Output the (x, y) coordinate of the center of the cell containing the given text.  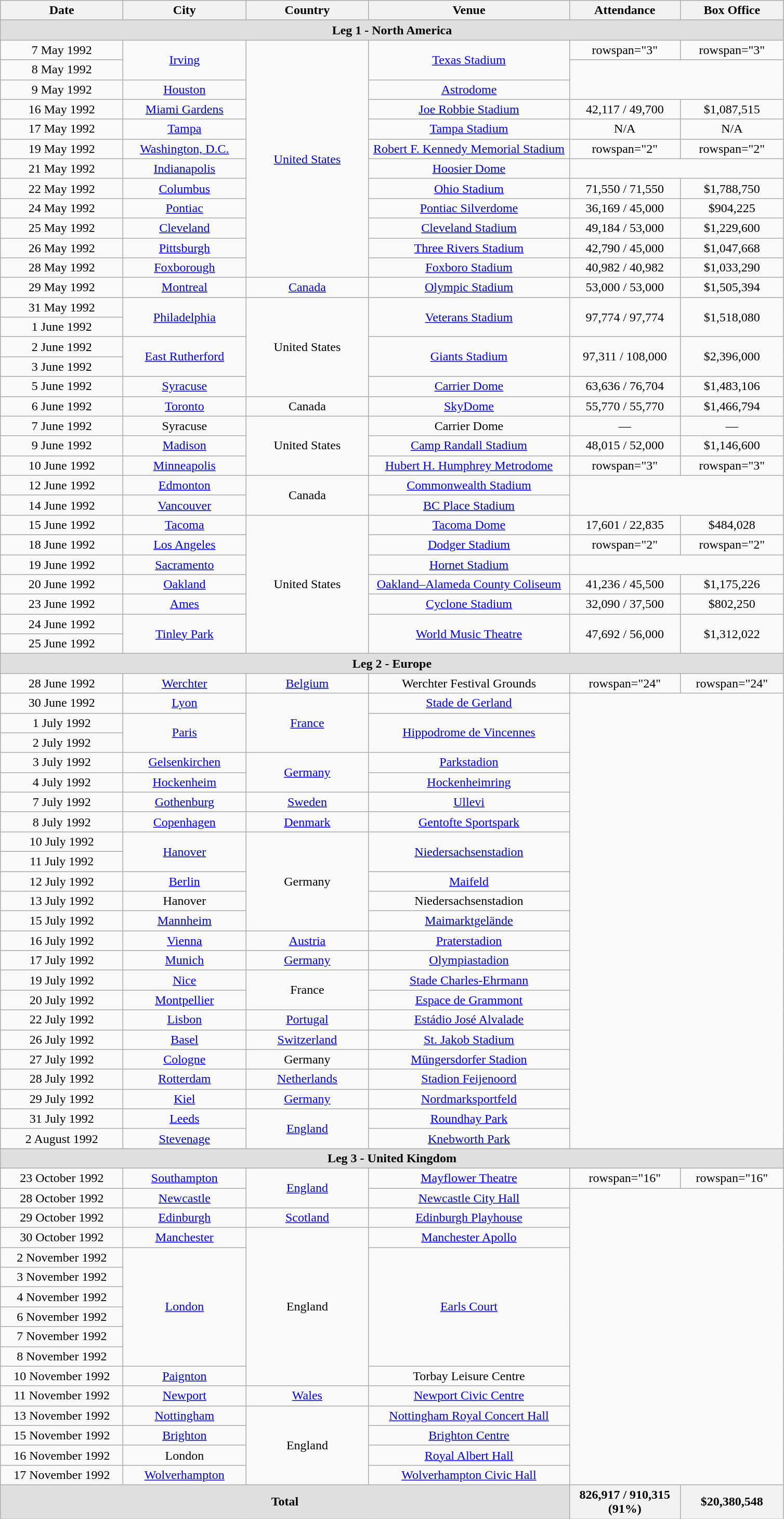
27 July 1992 (62, 1059)
25 June 1992 (62, 644)
Country (307, 10)
5 June 1992 (62, 386)
$1,312,022 (732, 634)
Attendance (625, 10)
11 November 1992 (62, 1396)
Stevenage (185, 1138)
20 July 1992 (62, 1000)
42,117 / 49,700 (625, 109)
Ohio Stadium (469, 188)
$1,146,600 (732, 446)
32,090 / 37,500 (625, 604)
Madison (185, 446)
3 July 1992 (62, 762)
26 July 1992 (62, 1040)
Espace de Grammont (469, 1000)
Paris (185, 733)
Vienna (185, 941)
Hoosier Dome (469, 168)
Tinley Park (185, 634)
Gentofte Sportspark (469, 822)
18 June 1992 (62, 544)
Lyon (185, 703)
Leg 1 - North America (392, 30)
Joe Robbie Stadium (469, 109)
7 July 1992 (62, 802)
28 May 1992 (62, 268)
2 July 1992 (62, 743)
7 May 1992 (62, 50)
Leg 3 - United Kingdom (392, 1158)
Manchester Apollo (469, 1238)
1 June 1992 (62, 327)
$1,033,290 (732, 268)
Cyclone Stadium (469, 604)
$904,225 (732, 208)
7 November 1992 (62, 1336)
2 August 1992 (62, 1138)
8 July 1992 (62, 822)
Cologne (185, 1059)
Columbus (185, 188)
Cleveland Stadium (469, 228)
14 June 1992 (62, 505)
Berlin (185, 881)
29 October 1992 (62, 1218)
Tacoma Dome (469, 525)
3 November 1992 (62, 1277)
13 November 1992 (62, 1416)
Stade Charles-Ehrmann (469, 980)
Basel (185, 1040)
11 July 1992 (62, 861)
25 May 1992 (62, 228)
Leg 2 - Europe (392, 664)
Tacoma (185, 525)
Newcastle City Hall (469, 1198)
Vancouver (185, 505)
15 July 1992 (62, 921)
48,015 / 52,000 (625, 446)
Robert F. Kennedy Memorial Stadium (469, 149)
3 June 1992 (62, 367)
Camp Randall Stadium (469, 446)
$2,396,000 (732, 357)
City (185, 10)
Newport (185, 1396)
World Music Theatre (469, 634)
Brighton (185, 1435)
Montpellier (185, 1000)
Hockenheim (185, 782)
28 October 1992 (62, 1198)
26 May 1992 (62, 248)
$20,380,548 (732, 1502)
Indianapolis (185, 168)
6 November 1992 (62, 1317)
Box Office (732, 10)
9 May 1992 (62, 89)
97,774 / 97,774 (625, 317)
49,184 / 53,000 (625, 228)
Nordmarksportfeld (469, 1099)
Knebworth Park (469, 1138)
8 May 1992 (62, 70)
28 July 1992 (62, 1079)
Date (62, 10)
Sacramento (185, 564)
22 May 1992 (62, 188)
55,770 / 55,770 (625, 406)
$1,087,515 (732, 109)
Gothenburg (185, 802)
2 June 1992 (62, 347)
30 June 1992 (62, 703)
2 November 1992 (62, 1257)
Houston (185, 89)
16 November 1992 (62, 1455)
Maimarktgelände (469, 921)
Irving (185, 60)
17 November 1992 (62, 1475)
41,236 / 45,500 (625, 585)
7 June 1992 (62, 426)
Mayflower Theatre (469, 1178)
Olympic Stadium (469, 288)
Commonwealth Stadium (469, 485)
Venue (469, 10)
Newcastle (185, 1198)
Edinburgh (185, 1218)
13 July 1992 (62, 901)
Rotterdam (185, 1079)
$1,229,600 (732, 228)
East Rutherford (185, 357)
23 October 1992 (62, 1178)
Edinburgh Playhouse (469, 1218)
Switzerland (307, 1040)
Mannheim (185, 921)
$1,518,080 (732, 317)
Leeds (185, 1119)
17 July 1992 (62, 960)
$484,028 (732, 525)
Hippodrome de Vincennes (469, 733)
Paignton (185, 1376)
Maifeld (469, 881)
Werchter Festival Grounds (469, 683)
71,550 / 71,550 (625, 188)
Werchter (185, 683)
BC Place Stadium (469, 505)
Earls Court (469, 1307)
Brighton Centre (469, 1435)
Giants Stadium (469, 357)
Montreal (185, 288)
Southampton (185, 1178)
Toronto (185, 406)
22 July 1992 (62, 1020)
Oakland (185, 585)
Nottingham (185, 1416)
Astrodome (469, 89)
1 July 1992 (62, 723)
Netherlands (307, 1079)
Denmark (307, 822)
36,169 / 45,000 (625, 208)
$1,788,750 (732, 188)
10 June 1992 (62, 465)
17 May 1992 (62, 129)
Copenhagen (185, 822)
Texas Stadium (469, 60)
29 May 1992 (62, 288)
47,692 / 56,000 (625, 634)
$1,505,394 (732, 288)
Foxborough (185, 268)
Ullevi (469, 802)
Roundhay Park (469, 1119)
Foxboro Stadium (469, 268)
$1,175,226 (732, 585)
24 May 1992 (62, 208)
Hockenheimring (469, 782)
Tampa Stadium (469, 129)
10 July 1992 (62, 841)
24 June 1992 (62, 624)
Pontiac (185, 208)
17,601 / 22,835 (625, 525)
9 June 1992 (62, 446)
42,790 / 45,000 (625, 248)
Pontiac Silverdome (469, 208)
826,917 / 910,315 (91%) (625, 1502)
19 July 1992 (62, 980)
Miami Gardens (185, 109)
Estádio José Alvalade (469, 1020)
Wolverhampton (185, 1475)
Veterans Stadium (469, 317)
Oakland–Alameda County Coliseum (469, 585)
53,000 / 53,000 (625, 288)
$1,047,668 (732, 248)
97,311 / 108,000 (625, 357)
12 June 1992 (62, 485)
Torbay Leisure Centre (469, 1376)
Royal Albert Hall (469, 1455)
Hornet Stadium (469, 564)
6 June 1992 (62, 406)
Total (285, 1502)
Nottingham Royal Concert Hall (469, 1416)
8 November 1992 (62, 1356)
4 November 1992 (62, 1297)
Stade de Gerland (469, 703)
Stadion Feijenoord (469, 1079)
19 May 1992 (62, 149)
Austria (307, 941)
4 July 1992 (62, 782)
Wolverhampton Civic Hall (469, 1475)
Munich (185, 960)
Lisbon (185, 1020)
29 July 1992 (62, 1099)
Scotland (307, 1218)
16 May 1992 (62, 109)
SkyDome (469, 406)
Cleveland (185, 228)
15 November 1992 (62, 1435)
12 July 1992 (62, 881)
Portugal (307, 1020)
Nice (185, 980)
Minneapolis (185, 465)
Hubert H. Humphrey Metrodome (469, 465)
40,982 / 40,982 (625, 268)
Praterstadion (469, 941)
Manchester (185, 1238)
19 June 1992 (62, 564)
16 July 1992 (62, 941)
Wales (307, 1396)
31 May 1992 (62, 307)
20 June 1992 (62, 585)
Parkstadion (469, 762)
Dodger Stadium (469, 544)
30 October 1992 (62, 1238)
$1,466,794 (732, 406)
Belgium (307, 683)
63,636 / 76,704 (625, 386)
Sweden (307, 802)
Washington, D.C. (185, 149)
15 June 1992 (62, 525)
$1,483,106 (732, 386)
Tampa (185, 129)
28 June 1992 (62, 683)
Müngersdorfer Stadion (469, 1059)
Los Angeles (185, 544)
St. Jakob Stadium (469, 1040)
Three Rivers Stadium (469, 248)
Kiel (185, 1099)
21 May 1992 (62, 168)
31 July 1992 (62, 1119)
Pittsburgh (185, 248)
Newport Civic Centre (469, 1396)
Philadelphia (185, 317)
Ames (185, 604)
$802,250 (732, 604)
23 June 1992 (62, 604)
Olympiastadion (469, 960)
10 November 1992 (62, 1376)
Gelsenkirchen (185, 762)
Edmonton (185, 485)
